Detect which cell encompasses the target text, then output its (x, y) center coordinate. 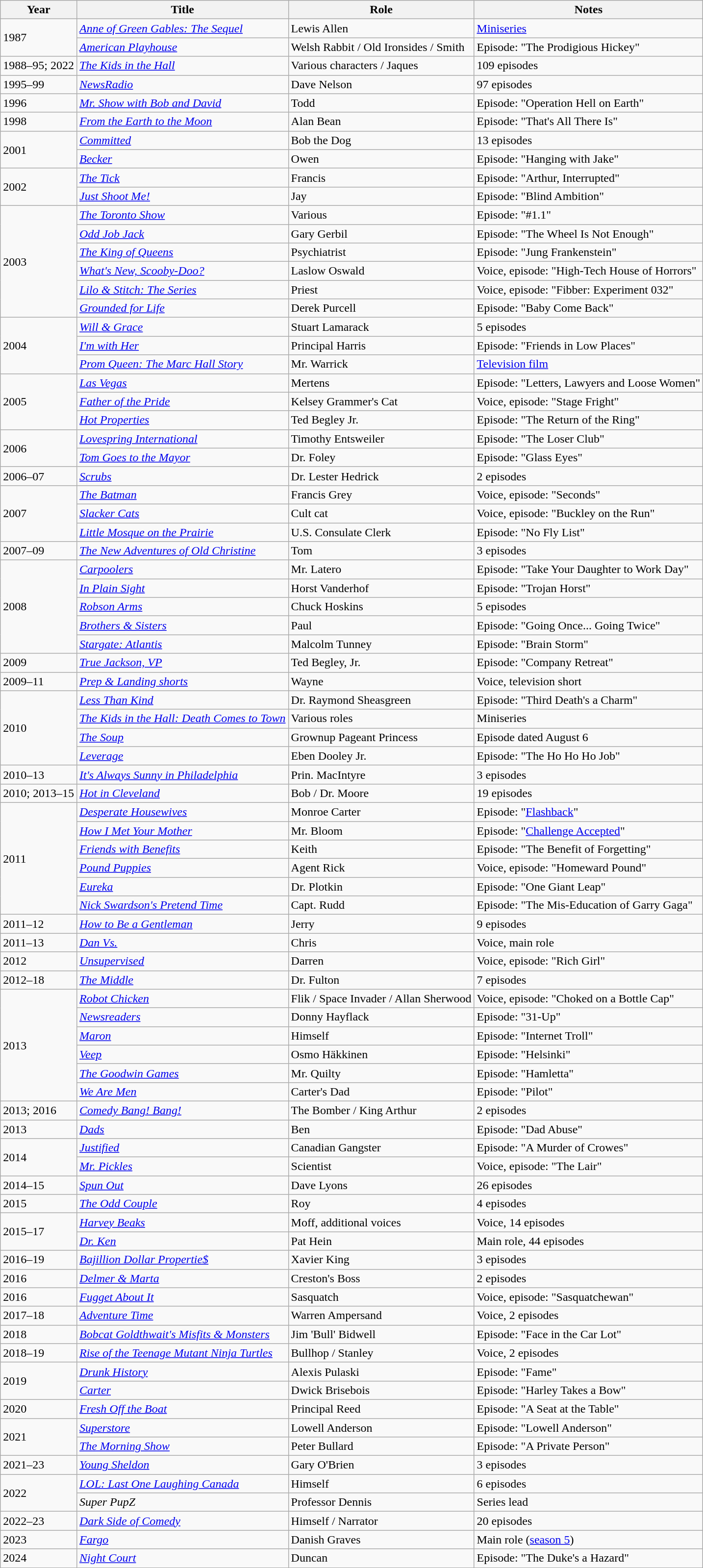
2001 (39, 149)
Dr. Fulton (381, 980)
Dave Lyons (381, 1185)
Episode: "Hamletta" (588, 1073)
Fresh Off the Boat (182, 1409)
The Soup (182, 737)
Episode: "Trojan Horst" (588, 588)
The Kids in the Hall: Death Comes to Town (182, 719)
Episode: "No Fly List" (588, 532)
Hot in Cleveland (182, 793)
Roy (381, 1204)
I'm with Her (182, 346)
Episode: "Brain Storm" (588, 644)
Stargate: Atlantis (182, 644)
Episode: "Harley Takes a Bow" (588, 1390)
Odd Job Jack (182, 234)
Night Court (182, 1558)
Episode: "The Prodigious Hickey" (588, 47)
Episode: "31-Up" (588, 1017)
Bob the Dog (381, 140)
Episode: "That's All There Is" (588, 122)
Brothers & Sisters (182, 625)
Lowell Anderson (381, 1428)
20 episodes (588, 1521)
Newsreaders (182, 1017)
Voice, episode: "The Lair" (588, 1167)
Lovespring International (182, 439)
Tom Goes to the Mayor (182, 457)
Dr. Ken (182, 1241)
Television film (588, 364)
Desperate Housewives (182, 812)
Harvey Beaks (182, 1222)
Moff, additional voices (381, 1222)
Voice, episode: "High-Tech House of Horrors" (588, 271)
2018 (39, 1334)
Professor Dennis (381, 1502)
Less Than Kind (182, 700)
Voice, episode: "Choked on a Bottle Cap" (588, 998)
Timothy Entsweiler (381, 439)
The Batman (182, 495)
Episode: "Pilot" (588, 1092)
Himself / Narrator (381, 1521)
Voice, main role (588, 943)
Psychiatrist (381, 252)
Warren Ampersand (381, 1316)
Episode: "Friends in Low Places" (588, 346)
Mertens (381, 383)
Darren (381, 961)
Pound Puppies (182, 868)
Flik / Space Invader / Allan Sherwood (381, 998)
Fargo (182, 1540)
Dr. Foley (381, 457)
Dr. Lester Hedrick (381, 476)
Notes (588, 10)
Jay (381, 196)
2012 (39, 961)
1996 (39, 103)
2003 (39, 261)
1987 (39, 38)
Malcolm Tunney (381, 644)
Episode: "The Mis-Education of Garry Gaga" (588, 905)
Drunk History (182, 1371)
Unsupervised (182, 961)
Episode: "Glass Eyes" (588, 457)
The Odd Couple (182, 1204)
Donny Hayflack (381, 1017)
Voice, television short (588, 681)
Jerry (381, 924)
Priest (381, 290)
Carter's Dad (381, 1092)
13 episodes (588, 140)
Role (381, 10)
2015 (39, 1204)
Las Vegas (182, 383)
The Kids in the Hall (182, 66)
The King of Queens (182, 252)
Episode: "Blind Ambition" (588, 196)
Alexis Pulaski (381, 1371)
Eben Dooley Jr. (381, 756)
Episode: "Dad Abuse" (588, 1129)
Episode: "Internet Troll" (588, 1036)
Voice, episode: "Sasquatchewan" (588, 1297)
Dr. Plotkin (381, 887)
Maron (182, 1036)
Grownup Pageant Princess (381, 737)
From the Earth to the Moon (182, 122)
We Are Men (182, 1092)
Episode: "The Duke's a Hazard" (588, 1558)
2004 (39, 346)
Comedy Bang! Bang! (182, 1110)
Episode: "A Murder of Crowes" (588, 1148)
Danish Graves (381, 1540)
Canadian Gangster (381, 1148)
2023 (39, 1540)
Episode: "One Giant Leap" (588, 887)
U.S. Consulate Clerk (381, 532)
7 episodes (588, 980)
Laslow Oswald (381, 271)
Various characters / Jaques (381, 66)
Episode: "The Ho Ho Ho Job" (588, 756)
Mr. Warrick (381, 364)
Episode: "The Wheel Is Not Enough" (588, 234)
Mr. Latero (381, 570)
2008 (39, 607)
Episode: "The Return of the Ring" (588, 420)
Gary O'Brien (381, 1465)
Father of the Pride (182, 401)
Lewis Allen (381, 28)
NewsRadio (182, 84)
Superstore (182, 1428)
2014 (39, 1157)
2012–18 (39, 980)
Various roles (381, 719)
Ted Begley Jr. (381, 420)
19 episodes (588, 793)
Voice, episode: "Buckley on the Run" (588, 513)
Dark Side of Comedy (182, 1521)
2013; 2016 (39, 1110)
2020 (39, 1409)
Various (381, 215)
Delmer & Marta (182, 1278)
Dwick Brisebois (381, 1390)
2015–17 (39, 1232)
The Middle (182, 980)
Voice, 14 episodes (588, 1222)
Slacker Cats (182, 513)
Mr. Bloom (381, 831)
Chris (381, 943)
Todd (381, 103)
Episode: "Challenge Accepted" (588, 831)
Francis (381, 177)
26 episodes (588, 1185)
Mr. Quilty (381, 1073)
Committed (182, 140)
Episode: "Flashback" (588, 812)
Episode: "Arthur, Interrupted" (588, 177)
Episode: "Baby Come Back" (588, 308)
Carpoolers (182, 570)
Episode: "A Private Person" (588, 1446)
Just Shoot Me! (182, 196)
Episode: "The Loser Club" (588, 439)
Voice, episode: "Stage Fright" (588, 401)
Carter (182, 1390)
Episode dated August 6 (588, 737)
2017–18 (39, 1316)
Agent Rick (381, 868)
2021–23 (39, 1465)
Sasquatch (381, 1297)
2014–15 (39, 1185)
The New Adventures of Old Christine (182, 551)
Prom Queen: The Marc Hall Story (182, 364)
2011 (39, 858)
2022 (39, 1493)
Episode: "The Benefit of Forgetting" (588, 849)
True Jackson, VP (182, 663)
2010 (39, 728)
Main role (season 5) (588, 1540)
Peter Bullard (381, 1446)
Episode: "Third Death's a Charm" (588, 700)
Hot Properties (182, 420)
Pat Hein (381, 1241)
Voice, episode: "Rich Girl" (588, 961)
2016–19 (39, 1260)
2018–19 (39, 1353)
Adventure Time (182, 1316)
Francis Grey (381, 495)
Tom (381, 551)
The Bomber / King Arthur (381, 1110)
Dan Vs. (182, 943)
Mr. Show with Bob and David (182, 103)
2021 (39, 1437)
Alan Bean (381, 122)
9 episodes (588, 924)
Episode: "Fame" (588, 1371)
Dr. Raymond Sheasgreen (381, 700)
Episode: "Take Your Daughter to Work Day" (588, 570)
109 episodes (588, 66)
Mr. Pickles (182, 1167)
2011–12 (39, 924)
Bajillion Dollar Propertie$ (182, 1260)
Title (182, 10)
Bobcat Goldthwait's Misfits & Monsters (182, 1334)
6 episodes (588, 1484)
Episode: "Going Once... Going Twice" (588, 625)
The Goodwin Games (182, 1073)
2006 (39, 448)
Ted Begley, Jr. (381, 663)
Xavier King (381, 1260)
Prin. MacIntyre (381, 774)
The Toronto Show (182, 215)
2019 (39, 1381)
Gary Gerbil (381, 234)
2009 (39, 663)
The Tick (182, 177)
Owen (381, 159)
1998 (39, 122)
Becker (182, 159)
What's New, Scooby-Doo? (182, 271)
2005 (39, 401)
Episode: "Face in the Car Lot" (588, 1334)
Principal Harris (381, 346)
Voice, episode: "Homeward Pound" (588, 868)
Dads (182, 1129)
Osmo Häkkinen (381, 1054)
Little Mosque on the Prairie (182, 532)
Episode: "Jung Frankenstein" (588, 252)
Episode: "Company Retreat" (588, 663)
2010–13 (39, 774)
Keith (381, 849)
2007–09 (39, 551)
Year (39, 10)
Super PupZ (182, 1502)
Fugget About It (182, 1297)
Horst Vanderhof (381, 588)
Robot Chicken (182, 998)
Voice, episode: "Fibber: Experiment 032" (588, 290)
2024 (39, 1558)
Lilo & Stitch: The Series (182, 290)
2007 (39, 513)
2011–13 (39, 943)
Justified (182, 1148)
Will & Grace (182, 327)
Prep & Landing shorts (182, 681)
Ben (381, 1129)
Stuart Lamarack (381, 327)
2002 (39, 187)
Scientist (381, 1167)
Wayne (381, 681)
Monroe Carter (381, 812)
97 episodes (588, 84)
1995–99 (39, 84)
How I Met Your Mother (182, 831)
Duncan (381, 1558)
Grounded for Life (182, 308)
Derek Purcell (381, 308)
Episode: "#1.1" (588, 215)
The Morning Show (182, 1446)
In Plain Sight (182, 588)
Episode: "Helsinki" (588, 1054)
2009–11 (39, 681)
Episode: "A Seat at the Table" (588, 1409)
Young Sheldon (182, 1465)
Episode: "Operation Hell on Earth" (588, 103)
2010; 2013–15 (39, 793)
2006–07 (39, 476)
Series lead (588, 1502)
Spun Out (182, 1185)
Anne of Green Gables: The Sequel (182, 28)
Eureka (182, 887)
Veep (182, 1054)
Leverage (182, 756)
2022–23 (39, 1521)
Capt. Rudd (381, 905)
Kelsey Grammer's Cat (381, 401)
Voice, episode: "Seconds" (588, 495)
Nick Swardson's Pretend Time (182, 905)
4 episodes (588, 1204)
How to Be a Gentleman (182, 924)
1988–95; 2022 (39, 66)
Creston's Boss (381, 1278)
Chuck Hoskins (381, 607)
It's Always Sunny in Philadelphia (182, 774)
Episode: "Lowell Anderson" (588, 1428)
Dave Nelson (381, 84)
Episode: "Hanging with Jake" (588, 159)
Main role, 44 episodes (588, 1241)
Bob / Dr. Moore (381, 793)
Bullhop / Stanley (381, 1353)
Jim 'Bull' Bidwell (381, 1334)
LOL: Last One Laughing Canada (182, 1484)
Welsh Rabbit / Old Ironsides / Smith (381, 47)
Cult cat (381, 513)
Paul (381, 625)
Robson Arms (182, 607)
Episode: "Letters, Lawyers and Loose Women" (588, 383)
Rise of the Teenage Mutant Ninja Turtles (182, 1353)
Friends with Benefits (182, 849)
Scrubs (182, 476)
Principal Reed (381, 1409)
American Playhouse (182, 47)
